Identify which cell holds the provided text, then report its (x, y) central coordinate. 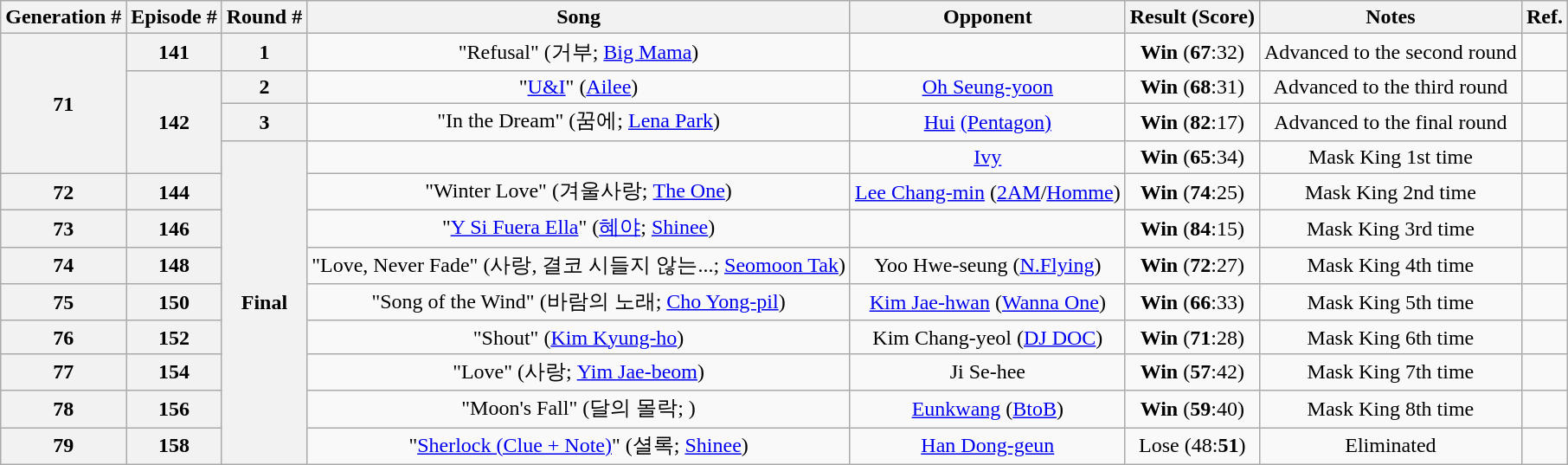
Lee Chang-min (2AM/Homme) (987, 192)
Win (68:31) (1192, 87)
Oh Seung-yoon (987, 87)
144 (174, 192)
Mask King 1st time (1390, 157)
152 (174, 337)
77 (64, 372)
Opponent (987, 17)
"Refusal" (거부; Big Mama) (579, 52)
73 (64, 229)
Win (65:34) (1192, 157)
Advanced to the final round (1390, 121)
Win (74:25) (1192, 192)
Hui (Pentagon) (987, 121)
"Shout" (Kim Kyung-ho) (579, 337)
Kim Jae-hwan (Wanna One) (987, 303)
Win (72:27) (1192, 265)
142 (174, 121)
"In the Dream" (꿈에; Lena Park) (579, 121)
Advanced to the second round (1390, 52)
Final (264, 302)
"Sherlock (Clue + Note)" (셜록; Shinee) (579, 447)
Mask King 5th time (1390, 303)
Win (84:15) (1192, 229)
"Song of the Wind" (바람의 노래; Cho Yong-pil) (579, 303)
Mask King 2nd time (1390, 192)
Mask King 3rd time (1390, 229)
Yoo Hwe-seung (N.Flying) (987, 265)
146 (174, 229)
Ivy (987, 157)
"Love" (사랑; Yim Jae-beom) (579, 372)
1 (264, 52)
Win (59:40) (1192, 409)
74 (64, 265)
Mask King 4th time (1390, 265)
Ji Se-hee (987, 372)
Win (71:28) (1192, 337)
148 (174, 265)
Ref. (1544, 17)
Han Dong-geun (987, 447)
2 (264, 87)
Eunkwang (BtoB) (987, 409)
Notes (1390, 17)
Win (82:17) (1192, 121)
154 (174, 372)
Round # (264, 17)
"Winter Love" (겨울사랑; The One) (579, 192)
Generation # (64, 17)
Result (Score) (1192, 17)
"Love, Never Fade" (사랑, 결코 시들지 않는...; Seomoon Tak) (579, 265)
Win (66:33) (1192, 303)
156 (174, 409)
71 (64, 104)
Mask King 6th time (1390, 337)
Mask King 8th time (1390, 409)
Advanced to the third round (1390, 87)
Song (579, 17)
"Y Si Fuera Ella" (혜야; Shinee) (579, 229)
Kim Chang-yeol (DJ DOC) (987, 337)
150 (174, 303)
Lose (48:51) (1192, 447)
79 (64, 447)
"U&I" (Ailee) (579, 87)
158 (174, 447)
Mask King 7th time (1390, 372)
Episode # (174, 17)
75 (64, 303)
Eliminated (1390, 447)
72 (64, 192)
Win (57:42) (1192, 372)
3 (264, 121)
78 (64, 409)
"Moon's Fall" (달의 몰락; ) (579, 409)
141 (174, 52)
76 (64, 337)
Win (67:32) (1192, 52)
